Locate the cell with the specified text and output its (X, Y) center coordinate. 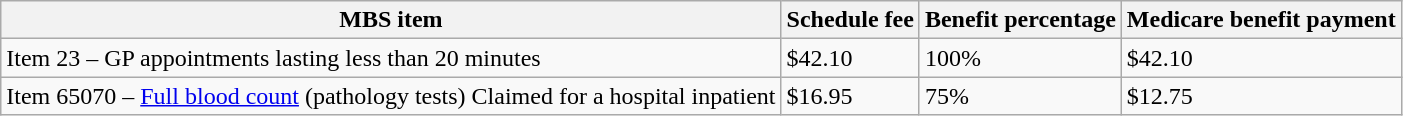
Item 65070 – Full blood count (pathology tests) Claimed for a hospital inpatient (391, 96)
Item 23 – GP appointments lasting less than 20 minutes (391, 58)
$16.95 (850, 96)
75% (1020, 96)
Schedule fee (850, 20)
$12.75 (1261, 96)
100% (1020, 58)
Benefit percentage (1020, 20)
Medicare benefit payment (1261, 20)
MBS item (391, 20)
